Capture the cell that displays the provided text and extract its (X, Y) central coordinate. 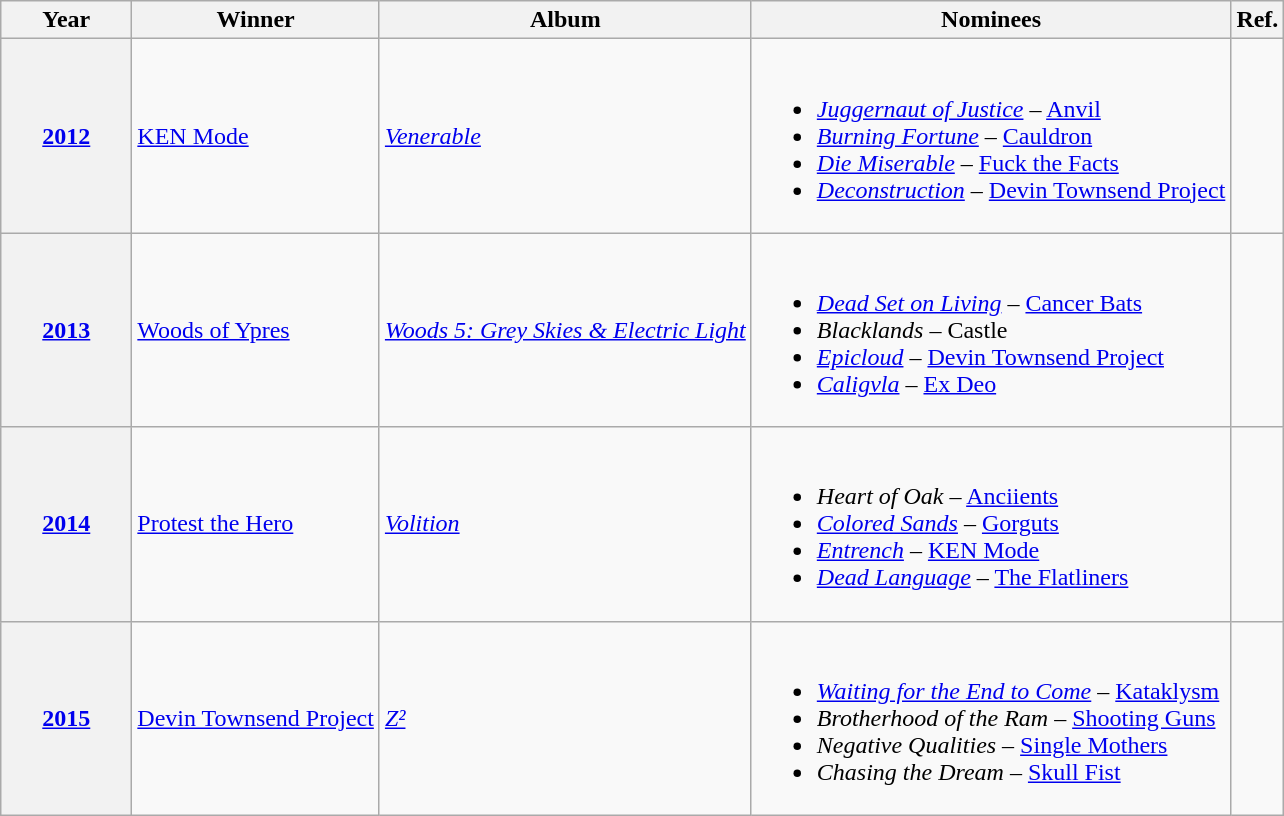
Nominees (991, 20)
2012 (66, 136)
Volition (565, 524)
Woods 5: Grey Skies & Electric Light (565, 330)
Protest the Hero (256, 524)
Z² (565, 718)
Winner (256, 20)
Ref. (1258, 20)
Juggernaut of Justice – AnvilBurning Fortune – CauldronDie Miserable – Fuck the FactsDeconstruction – Devin Townsend Project (991, 136)
Waiting for the End to Come – KataklysmBrotherhood of the Ram – Shooting GunsNegative Qualities – Single MothersChasing the Dream – Skull Fist (991, 718)
KEN Mode (256, 136)
Venerable (565, 136)
Dead Set on Living – Cancer BatsBlacklands – CastleEpicloud – Devin Townsend ProjectCaligvla – Ex Deo (991, 330)
Album (565, 20)
2014 (66, 524)
2015 (66, 718)
Year (66, 20)
Devin Townsend Project (256, 718)
Woods of Ypres (256, 330)
2013 (66, 330)
Heart of Oak – AnciientsColored Sands – GorgutsEntrench – KEN ModeDead Language – The Flatliners (991, 524)
